Scan for the cell matching the given text and deliver its [X, Y] coordinate at center. 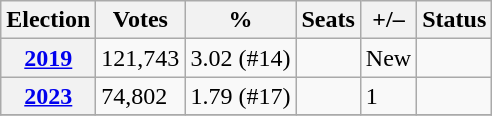
% [240, 20]
1 [388, 96]
1.79 (#17) [240, 96]
+/– [388, 20]
Votes [140, 20]
74,802 [140, 96]
3.02 (#14) [240, 58]
New [388, 58]
Status [454, 20]
Election [48, 20]
2023 [48, 96]
Seats [328, 20]
121,743 [140, 58]
2019 [48, 58]
